For the text-containing cell, return its midpoint in [X, Y] coordinate format. 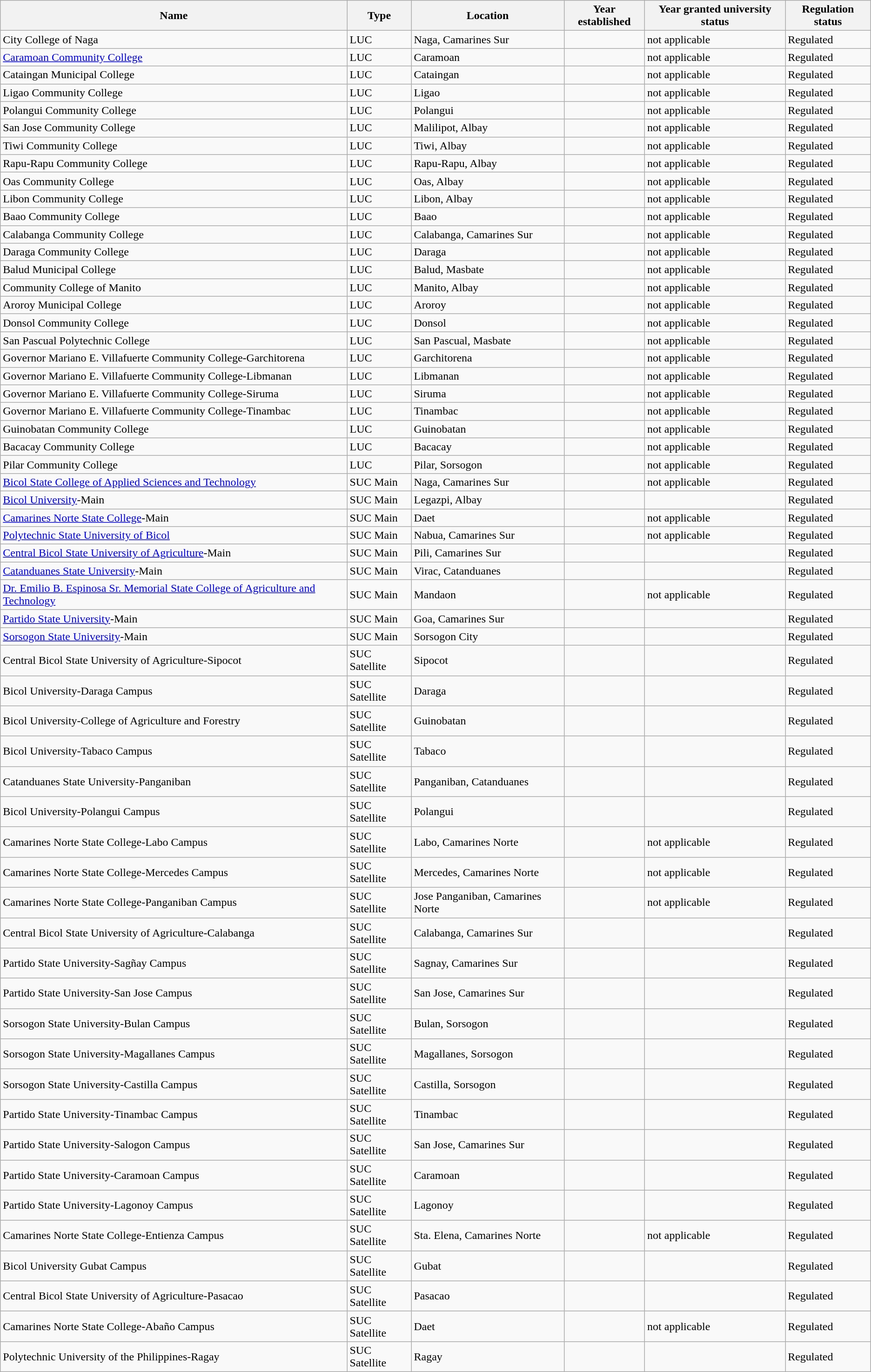
Central Bicol State University of Agriculture-Sipocot [174, 661]
Central Bicol State University of Agriculture-Main [174, 553]
Baao [488, 216]
Bicol University-Daraga Campus [174, 690]
Lagonoy [488, 1205]
Sorsogon State University-Magallanes Campus [174, 1054]
Panganiban, Catanduanes [488, 782]
Type [379, 16]
Bicol University-Polangui Campus [174, 811]
Dr. Emilio B. Espinosa Sr. Memorial State College of Agriculture and Technology [174, 595]
Manito, Albay [488, 288]
Camarines Norte State College-Labo Campus [174, 842]
Gubat [488, 1265]
Partido State University-Sagñay Campus [174, 963]
Malilipot, Albay [488, 128]
Calabanga Community College [174, 234]
Aroroy Municipal College [174, 305]
Camarines Norte State College-Panganiban Campus [174, 903]
Sorsogon State University-Main [174, 636]
Bicol University-College of Agriculture and Forestry [174, 721]
Goa, Camarines Sur [488, 619]
Donsol Community College [174, 323]
Daraga Community College [174, 252]
Siruma [488, 394]
Central Bicol State University of Agriculture-Calabanga [174, 932]
Bacacay [488, 447]
Pilar Community College [174, 464]
Sta. Elena, Camarines Norte [488, 1236]
Bulan, Sorsogon [488, 1024]
Bicol State College of Applied Sciences and Technology [174, 482]
Sorsogon State University-Bulan Campus [174, 1024]
Governor Mariano E. Villafuerte Community College-Garchitorena [174, 358]
Catanduanes State University-Panganiban [174, 782]
Castilla, Sorsogon [488, 1084]
Pilar, Sorsogon [488, 464]
Regulation status [828, 16]
Mercedes, Camarines Norte [488, 872]
Sagnay, Camarines Sur [488, 963]
Virac, Catanduanes [488, 571]
Camarines Norte State College-Main [174, 518]
Year established [604, 16]
Camarines Norte State College-Mercedes Campus [174, 872]
Central Bicol State University of Agriculture-Pasacao [174, 1296]
Partido State University-Salogon Campus [174, 1144]
Bicol University-Main [174, 500]
Camarines Norte State College-Abaño Campus [174, 1326]
Community College of Manito [174, 288]
Sorsogon State University-Castilla Campus [174, 1084]
Libon, Albay [488, 199]
Bicol University-Tabaco Campus [174, 751]
Catanduanes State University-Main [174, 571]
Labo, Camarines Norte [488, 842]
Camarines Norte State College-Entienza Campus [174, 1236]
Libmanan [488, 376]
Tabaco [488, 751]
Guinobatan Community College [174, 429]
Bicol University Gubat Campus [174, 1265]
Governor Mariano E. Villafuerte Community College-Tinambac [174, 411]
Ragay [488, 1357]
Pasacao [488, 1296]
Oas, Albay [488, 181]
Name [174, 16]
Oas Community College [174, 181]
Balud, Masbate [488, 270]
Cataingan [488, 75]
Garchitorena [488, 358]
Sipocot [488, 661]
Tiwi, Albay [488, 146]
San Pascual, Masbate [488, 341]
Governor Mariano E. Villafuerte Community College-Libmanan [174, 376]
Partido State University-San Jose Campus [174, 994]
Polytechnic University of the Philippines-Ragay [174, 1357]
Donsol [488, 323]
Libon Community College [174, 199]
Ligao Community College [174, 93]
Rapu-Rapu, Albay [488, 163]
Jose Panganiban, Camarines Norte [488, 903]
Governor Mariano E. Villafuerte Community College-Siruma [174, 394]
Location [488, 16]
Year granted university status [715, 16]
Pili, Camarines Sur [488, 553]
Polytechnic State University of Bicol [174, 535]
Aroroy [488, 305]
Cataingan Municipal College [174, 75]
Bacacay Community College [174, 447]
Balud Municipal College [174, 270]
Magallanes, Sorsogon [488, 1054]
Caramoan Community College [174, 57]
Partido State University-Main [174, 619]
Sorsogon City [488, 636]
San Jose Community College [174, 128]
Tiwi Community College [174, 146]
Legazpi, Albay [488, 500]
Mandaon [488, 595]
Partido State University-Tinambac Campus [174, 1115]
Partido State University-Caramoan Campus [174, 1175]
Nabua, Camarines Sur [488, 535]
City College of Naga [174, 40]
Partido State University-Lagonoy Campus [174, 1205]
Ligao [488, 93]
Baao Community College [174, 216]
Rapu-Rapu Community College [174, 163]
San Pascual Polytechnic College [174, 341]
Polangui Community College [174, 110]
